Capture the cell that displays the provided text and extract its [x, y] central coordinate. 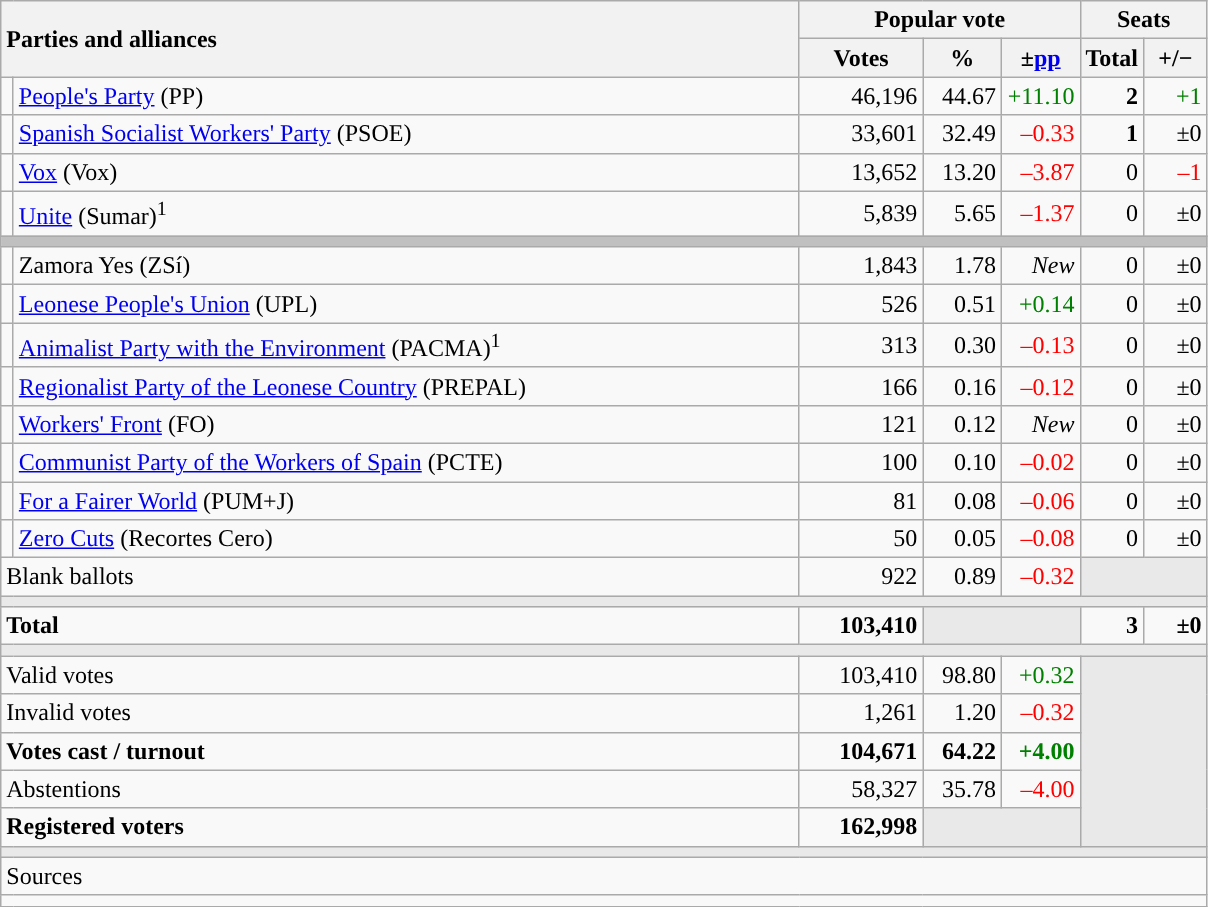
Blank ballots [400, 577]
Registered voters [400, 827]
1,261 [861, 713]
–4.00 [1040, 789]
Unite (Sumar)1 [406, 214]
1.78 [962, 266]
0.10 [962, 462]
5.65 [962, 214]
Animalist Party with the Environment (PACMA)1 [406, 346]
Sources [604, 876]
162,998 [861, 827]
0.51 [962, 304]
+4.00 [1040, 751]
+1 [1176, 96]
–3.87 [1040, 172]
1 [1112, 134]
–0.13 [1040, 346]
Communist Party of the Workers of Spain (PCTE) [406, 462]
526 [861, 304]
–1 [1176, 172]
+0.32 [1040, 675]
5,839 [861, 214]
0.16 [962, 386]
64.22 [962, 751]
Vox (Vox) [406, 172]
Seats [1144, 20]
922 [861, 577]
–0.12 [1040, 386]
Invalid votes [400, 713]
13,652 [861, 172]
Parties and alliances [400, 39]
For a Fairer World (PUM+J) [406, 501]
–0.08 [1040, 539]
0.08 [962, 501]
People's Party (PP) [406, 96]
+0.14 [1040, 304]
+11.10 [1040, 96]
3 [1112, 626]
Valid votes [400, 675]
1,843 [861, 266]
46,196 [861, 96]
121 [861, 424]
0.89 [962, 577]
81 [861, 501]
44.67 [962, 96]
±pp [1040, 58]
100 [861, 462]
0.05 [962, 539]
–0.02 [1040, 462]
Zero Cuts (Recortes Cero) [406, 539]
35.78 [962, 789]
+/− [1176, 58]
–1.37 [1040, 214]
2 [1112, 96]
98.80 [962, 675]
0.12 [962, 424]
Abstentions [400, 789]
166 [861, 386]
32.49 [962, 134]
50 [861, 539]
58,327 [861, 789]
Workers' Front (FO) [406, 424]
13.20 [962, 172]
Popular vote [940, 20]
Votes [861, 58]
Votes cast / turnout [400, 751]
–0.06 [1040, 501]
Zamora Yes (ZSí) [406, 266]
313 [861, 346]
Regionalist Party of the Leonese Country (PREPAL) [406, 386]
1.20 [962, 713]
0.30 [962, 346]
Leonese People's Union (UPL) [406, 304]
% [962, 58]
104,671 [861, 751]
–0.33 [1040, 134]
33,601 [861, 134]
Spanish Socialist Workers' Party (PSOE) [406, 134]
